Extract the (X, Y) coordinate from the center of the cell holding the provided text.  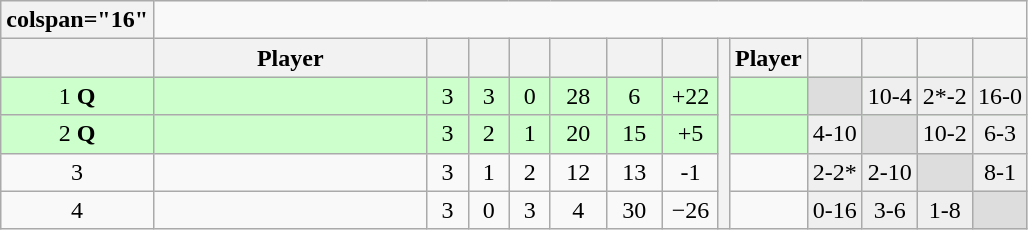
10-2 (944, 134)
2 Q (78, 134)
20 (578, 134)
8-1 (1000, 172)
−26 (690, 210)
12 (578, 172)
0-16 (834, 210)
2-2* (834, 172)
16-0 (1000, 96)
+22 (690, 96)
15 (634, 134)
1-8 (944, 210)
+5 (690, 134)
3-6 (890, 210)
6-3 (1000, 134)
-1 (690, 172)
4-10 (834, 134)
1 Q (78, 96)
2*-2 (944, 96)
2-10 (890, 172)
6 (634, 96)
colspan="16" (78, 20)
28 (578, 96)
13 (634, 172)
30 (634, 210)
10-4 (890, 96)
